From the cell containing the given text, extract its center point as (x, y) coordinate. 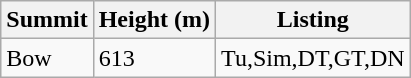
Listing (314, 20)
Tu,Sim,DT,GT,DN (314, 58)
Summit (47, 20)
613 (154, 58)
Bow (47, 58)
Height (m) (154, 20)
